Return [x, y] of the center of cell containing provided text 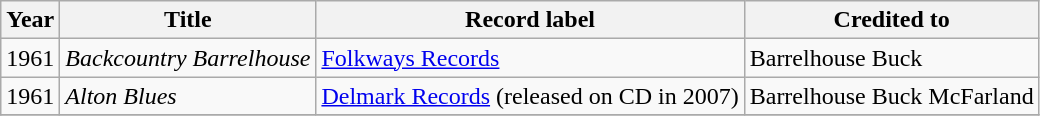
Folkways Records [530, 58]
Credited to [892, 20]
Barrelhouse Buck McFarland [892, 96]
Alton Blues [188, 96]
Record label [530, 20]
Year [30, 20]
Delmark Records (released on CD in 2007) [530, 96]
Barrelhouse Buck [892, 58]
Title [188, 20]
Backcountry Barrelhouse [188, 58]
